Determine the [X, Y] coordinate at the center of the cell enclosing the given text.  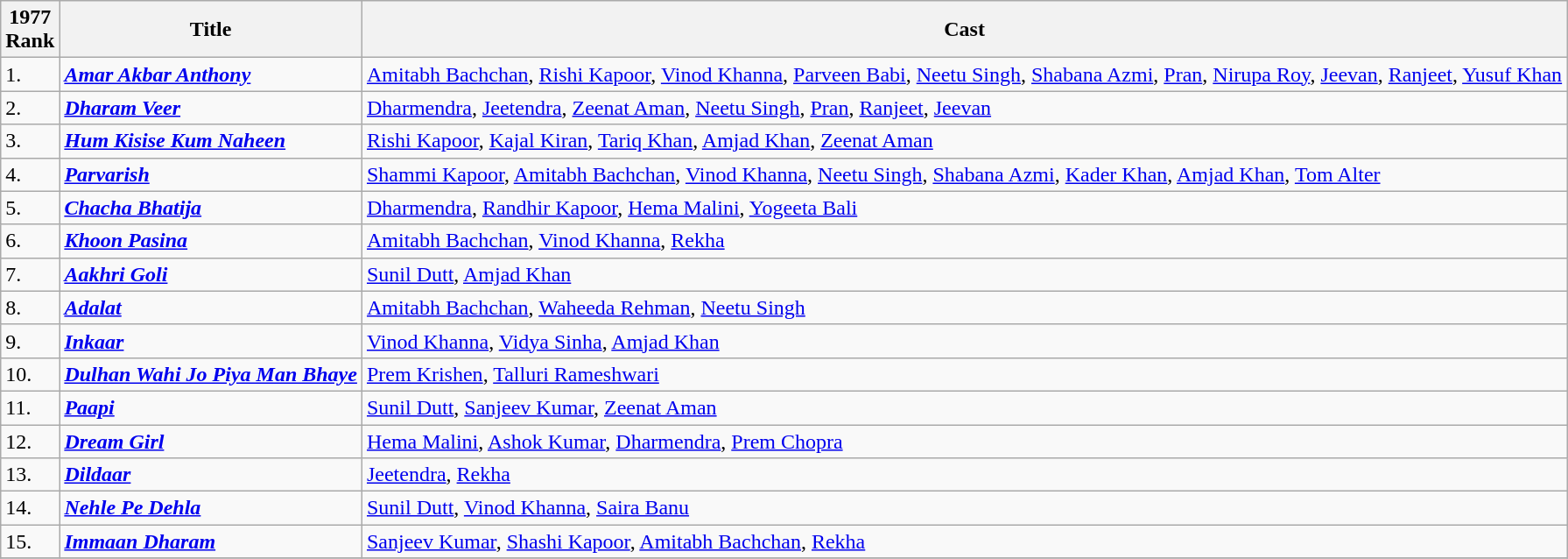
2. [30, 108]
Amitabh Bachchan, Vinod Khanna, Rekha [964, 241]
12. [30, 441]
1. [30, 74]
Hema Malini, Ashok Kumar, Dharmendra, Prem Chopra [964, 441]
Hum Kisise Kum Naheen [211, 141]
Nehle Pe Dehla [211, 508]
Aakhri Goli [211, 274]
Sunil Dutt, Amjad Khan [964, 274]
Dharmendra, Jeetendra, Zeenat Aman, Neetu Singh, Pran, Ranjeet, Jeevan [964, 108]
1977Rank [30, 30]
Dream Girl [211, 441]
Dharmendra, Randhir Kapoor, Hema Malini, Yogeeta Bali [964, 208]
Cast [964, 30]
Adalat [211, 308]
Amar Akbar Anthony [211, 74]
Prem Krishen, Talluri Rameshwari [964, 374]
Inkaar [211, 341]
10. [30, 374]
Sunil Dutt, Vinod Khanna, Saira Banu [964, 508]
9. [30, 341]
Rishi Kapoor, Kajal Kiran, Tariq Khan, Amjad Khan, Zeenat Aman [964, 141]
11. [30, 407]
Dharam Veer [211, 108]
Amitabh Bachchan, Rishi Kapoor, Vinod Khanna, Parveen Babi, Neetu Singh, Shabana Azmi, Pran, Nirupa Roy, Jeevan, Ranjeet, Yusuf Khan [964, 74]
6. [30, 241]
8. [30, 308]
14. [30, 508]
13. [30, 475]
Amitabh Bachchan, Waheeda Rehman, Neetu Singh [964, 308]
Immaan Dharam [211, 541]
Sunil Dutt, Sanjeev Kumar, Zeenat Aman [964, 407]
Sanjeev Kumar, Shashi Kapoor, Amitabh Bachchan, Rekha [964, 541]
7. [30, 274]
4. [30, 174]
Title [211, 30]
Shammi Kapoor, Amitabh Bachchan, Vinod Khanna, Neetu Singh, Shabana Azmi, Kader Khan, Amjad Khan, Tom Alter [964, 174]
Paapi [211, 407]
Chacha Bhatija [211, 208]
3. [30, 141]
Vinod Khanna, Vidya Sinha, Amjad Khan [964, 341]
Dulhan Wahi Jo Piya Man Bhaye [211, 374]
Parvarish [211, 174]
Khoon Pasina [211, 241]
5. [30, 208]
Dildaar [211, 475]
Jeetendra, Rekha [964, 475]
15. [30, 541]
